Return (X, Y) of the center of cell containing provided text 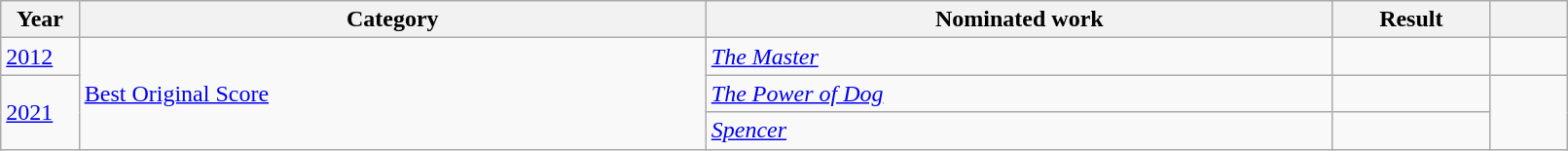
2012 (40, 57)
Year (40, 19)
The Master (1019, 57)
2021 (40, 112)
Result (1411, 19)
Spencer (1019, 131)
Category (392, 19)
Nominated work (1019, 19)
Best Original Score (392, 94)
The Power of Dog (1019, 94)
